From the cell containing the given text, extract its center point as [x, y] coordinate. 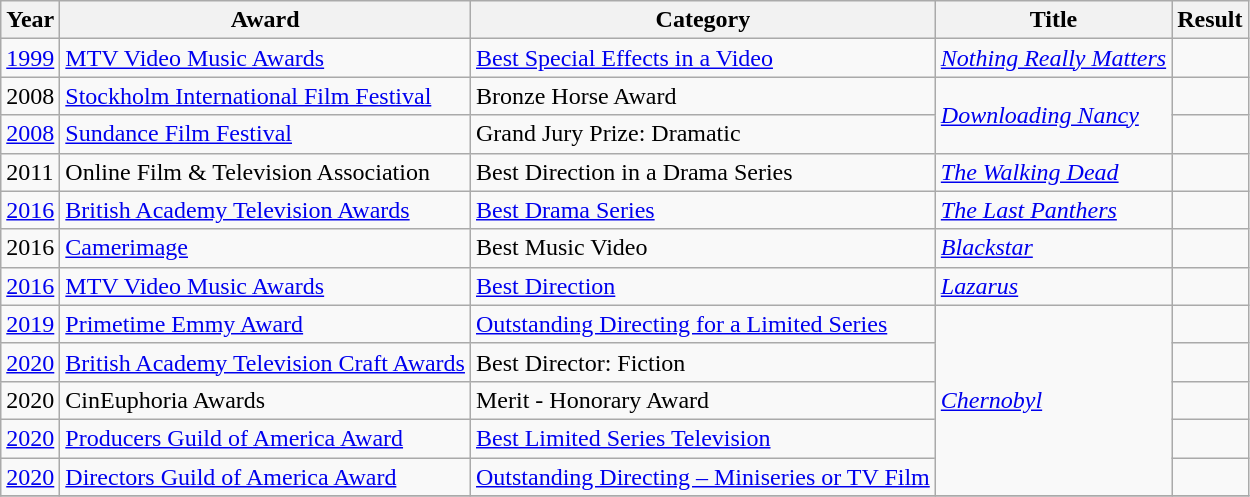
The Walking Dead [1053, 172]
Best Music Video [702, 248]
Sundance Film Festival [266, 134]
Best Direction in a Drama Series [702, 172]
Best Direction [702, 286]
The Last Panthers [1053, 210]
Year [30, 20]
2019 [30, 324]
Producers Guild of America Award [266, 438]
British Academy Television Craft Awards [266, 362]
Title [1053, 20]
Stockholm International Film Festival [266, 96]
Merit - Honorary Award [702, 400]
Grand Jury Prize: Dramatic [702, 134]
Online Film & Television Association [266, 172]
Category [702, 20]
Nothing Really Matters [1053, 58]
Best Special Effects in a Video [702, 58]
British Academy Television Awards [266, 210]
Best Drama Series [702, 210]
Result [1210, 20]
Lazarus [1053, 286]
Outstanding Directing – Miniseries or TV Film [702, 477]
Blackstar [1053, 248]
Outstanding Directing for a Limited Series [702, 324]
2011 [30, 172]
CinEuphoria Awards [266, 400]
Chernobyl [1053, 400]
Camerimage [266, 248]
Primetime Emmy Award [266, 324]
1999 [30, 58]
Directors Guild of America Award [266, 477]
Best Limited Series Television [702, 438]
Bronze Horse Award [702, 96]
Award [266, 20]
Downloading Nancy [1053, 115]
Best Director: Fiction [702, 362]
